Identify which cell holds the provided text, then report its (X, Y) central coordinate. 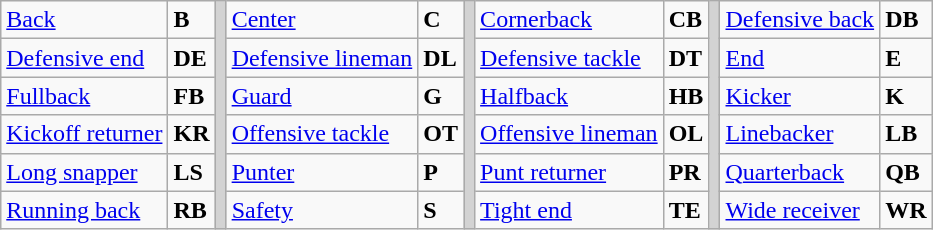
S (441, 210)
Quarterback (800, 172)
C (441, 20)
E (906, 58)
Halfback (570, 96)
Long snapper (84, 172)
FB (192, 96)
K (906, 96)
RB (192, 210)
OT (441, 134)
Safety (322, 210)
Defensive lineman (322, 58)
Wide receiver (800, 210)
Offensive lineman (570, 134)
Offensive tackle (322, 134)
P (441, 172)
B (192, 20)
Punt returner (570, 172)
TE (686, 210)
LS (192, 172)
WR (906, 210)
Running back (84, 210)
OL (686, 134)
End (800, 58)
HB (686, 96)
Kickoff returner (84, 134)
DE (192, 58)
Cornerback (570, 20)
KR (192, 134)
DT (686, 58)
PR (686, 172)
Center (322, 20)
Linebacker (800, 134)
LB (906, 134)
Punter (322, 172)
CB (686, 20)
Defensive tackle (570, 58)
DB (906, 20)
Defensive back (800, 20)
Kicker (800, 96)
Guard (322, 96)
DL (441, 58)
G (441, 96)
Tight end (570, 210)
Back (84, 20)
QB (906, 172)
Fullback (84, 96)
Defensive end (84, 58)
